Capture the cell that displays the provided text and extract its [X, Y] central coordinate. 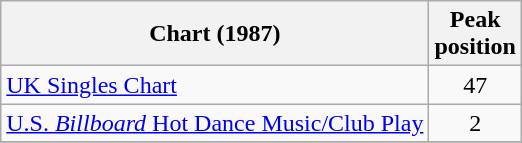
Peakposition [475, 34]
U.S. Billboard Hot Dance Music/Club Play [215, 123]
Chart (1987) [215, 34]
UK Singles Chart [215, 85]
47 [475, 85]
2 [475, 123]
